Identify which cell holds the provided text, then report its (x, y) central coordinate. 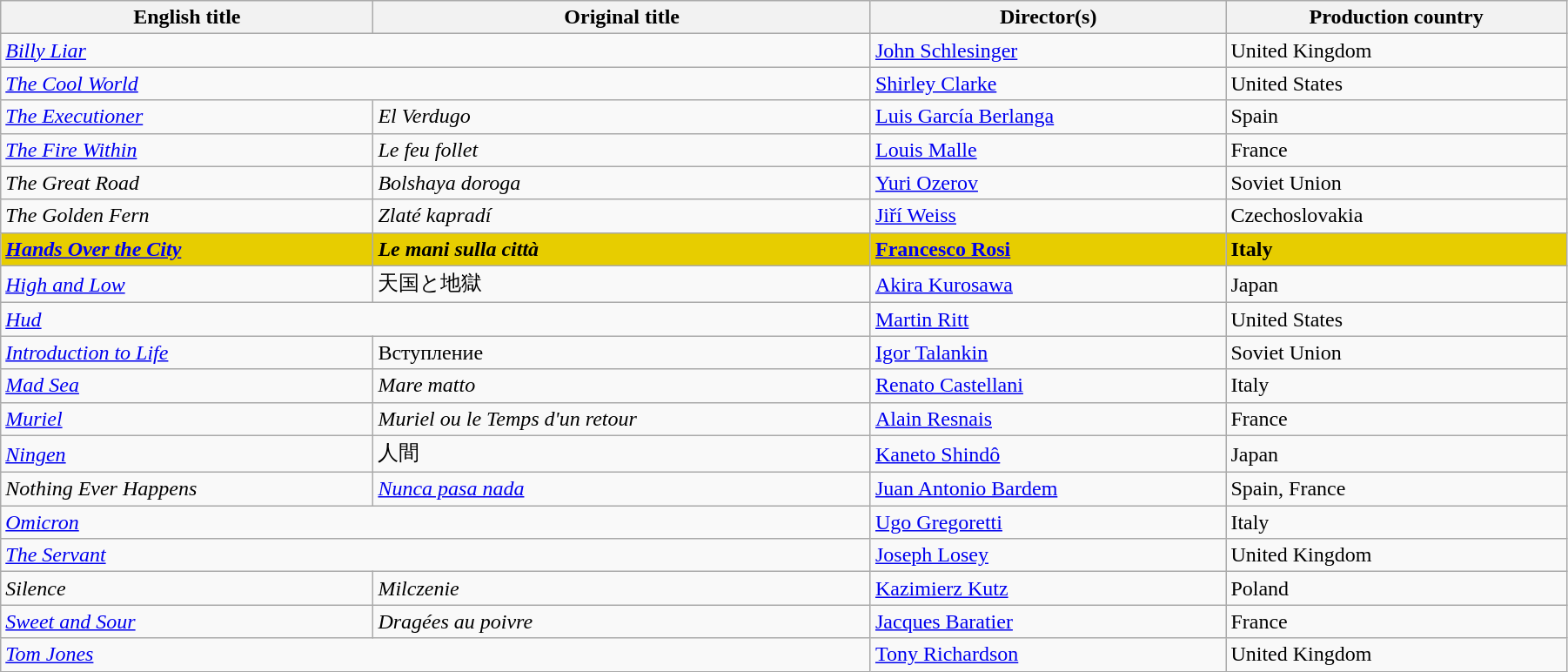
Muriel ou le Temps d'un retour (622, 419)
Yuri Ozerov (1048, 183)
Tom Jones (436, 655)
Original title (622, 17)
Martin Ritt (1048, 319)
The Great Road (187, 183)
Mare matto (622, 386)
Tony Richardson (1048, 655)
Muriel (187, 419)
Ugo Gregoretti (1048, 522)
Juan Antonio Bardem (1048, 489)
The Golden Fern (187, 216)
Joseph Losey (1048, 555)
Le feu follet (622, 150)
Igor Talankin (1048, 353)
Omicron (436, 522)
Poland (1397, 588)
Zlaté kapradí (622, 216)
Louis Malle (1048, 150)
High and Low (187, 284)
Dragées au poivre (622, 622)
Jiří Weiss (1048, 216)
Czechoslovakia (1397, 216)
Spain (1397, 117)
Bolshaya doroga (622, 183)
Luis García Berlanga (1048, 117)
El Verdugo (622, 117)
Billy Liar (436, 50)
Mad Sea (187, 386)
Milczenie (622, 588)
Вступление (622, 353)
Kaneto Shindô (1048, 454)
Renato Castellani (1048, 386)
Le mani sulla città (622, 249)
English title (187, 17)
Kazimierz Kutz (1048, 588)
Shirley Clarke (1048, 84)
The Cool World (436, 84)
Ningen (187, 454)
The Executioner (187, 117)
Akira Kurosawa (1048, 284)
天国と地獄 (622, 284)
John Schlesinger (1048, 50)
Hud (436, 319)
Director(s) (1048, 17)
人間 (622, 454)
Hands Over the City (187, 249)
The Servant (436, 555)
Sweet and Sour (187, 622)
Spain, France (1397, 489)
Alain Resnais (1048, 419)
Jacques Baratier (1048, 622)
Nunca pasa nada (622, 489)
The Fire Within (187, 150)
Introduction to Life (187, 353)
Nothing Ever Happens (187, 489)
Silence (187, 588)
Francesco Rosi (1048, 249)
Production country (1397, 17)
